Extract the (x, y) coordinate from the center of the cell holding the provided text.  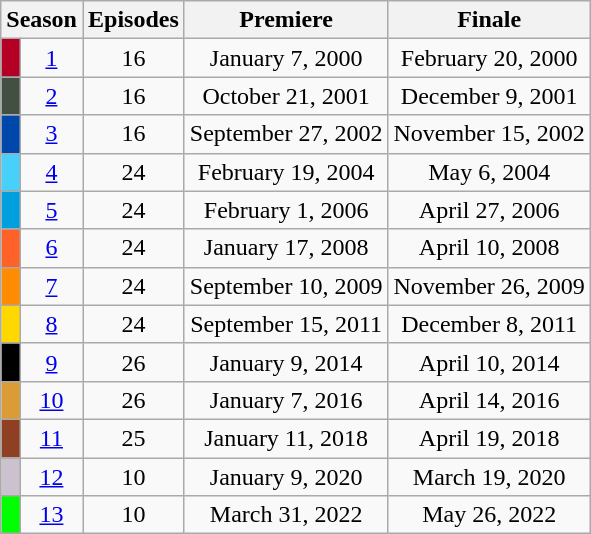
March 19, 2020 (489, 477)
December 9, 2001 (489, 96)
November 15, 2002 (489, 134)
April 19, 2018 (489, 438)
11 (51, 438)
8 (51, 324)
April 14, 2016 (489, 400)
January 17, 2008 (286, 248)
January 9, 2014 (286, 362)
January 9, 2020 (286, 477)
February 1, 2006 (286, 210)
March 31, 2022 (286, 515)
1 (51, 58)
September 15, 2011 (286, 324)
April 10, 2008 (489, 248)
February 20, 2000 (489, 58)
May 6, 2004 (489, 172)
February 19, 2004 (286, 172)
7 (51, 286)
September 27, 2002 (286, 134)
5 (51, 210)
January 7, 2000 (286, 58)
12 (51, 477)
May 26, 2022 (489, 515)
9 (51, 362)
2 (51, 96)
January 11, 2018 (286, 438)
September 10, 2009 (286, 286)
6 (51, 248)
January 7, 2016 (286, 400)
Premiere (286, 20)
November 26, 2009 (489, 286)
April 27, 2006 (489, 210)
13 (51, 515)
Finale (489, 20)
Episodes (133, 20)
April 10, 2014 (489, 362)
October 21, 2001 (286, 96)
Season (42, 20)
25 (133, 438)
December 8, 2011 (489, 324)
3 (51, 134)
4 (51, 172)
